Capture the cell that displays the provided text and extract its [X, Y] central coordinate. 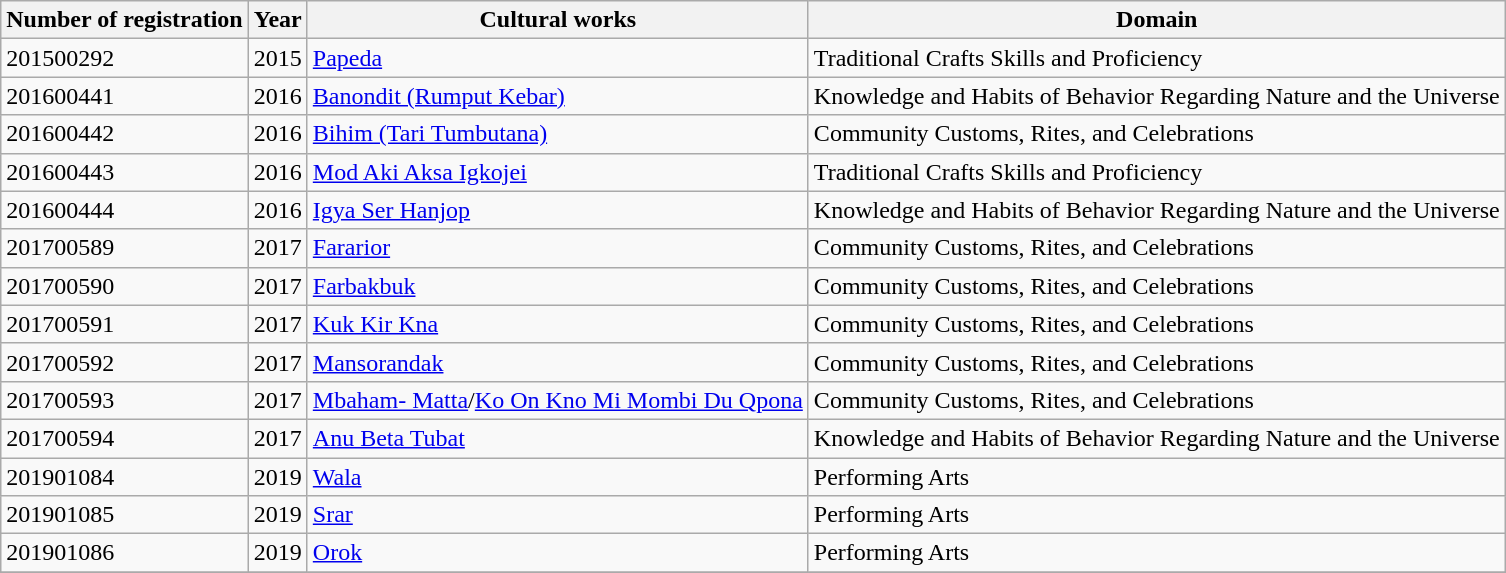
201700590 [124, 286]
201600443 [124, 172]
Farbakbuk [558, 286]
201901084 [124, 477]
201700593 [124, 400]
201700594 [124, 438]
Mbaham- Matta/Ko On Kno Mi Mombi Du Qpona [558, 400]
Anu Beta Tubat [558, 438]
2015 [278, 58]
Bihim (Tari Tumbutana) [558, 134]
Papeda [558, 58]
Fararior [558, 248]
Mod Aki Aksa Igkojei [558, 172]
Cultural works [558, 20]
Mansorandak [558, 362]
201901086 [124, 553]
201700589 [124, 248]
Banondit (Rumput Kebar) [558, 96]
201700592 [124, 362]
Srar [558, 515]
201600444 [124, 210]
201600441 [124, 96]
Year [278, 20]
Kuk Kir Kna [558, 324]
Igya Ser Hanjop [558, 210]
201901085 [124, 515]
201600442 [124, 134]
201700591 [124, 324]
201500292 [124, 58]
Number of registration [124, 20]
Orok [558, 553]
Wala [558, 477]
Domain [1156, 20]
